Return [X, Y] of the center of cell containing provided text 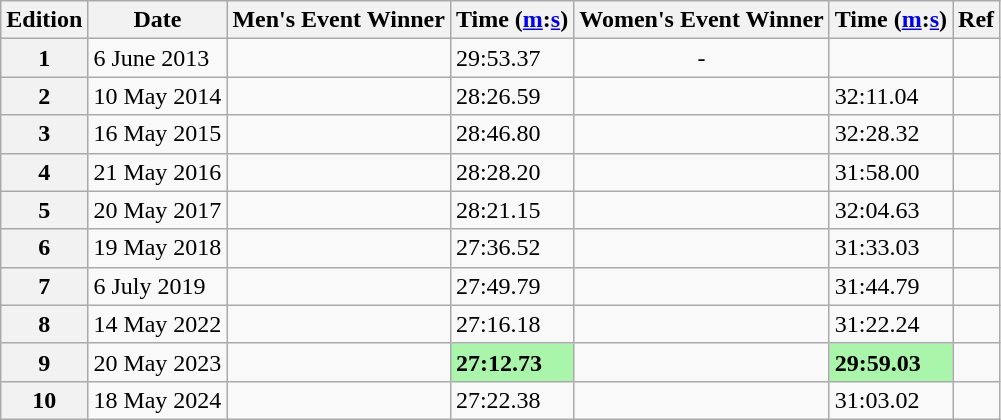
29:53.37 [512, 58]
20 May 2023 [158, 362]
9 [44, 362]
6 [44, 248]
27:12.73 [512, 362]
Edition [44, 20]
3 [44, 134]
28:26.59 [512, 96]
28:21.15 [512, 210]
27:49.79 [512, 286]
8 [44, 324]
Men's Event Winner [339, 20]
7 [44, 286]
31:44.79 [890, 286]
31:03.02 [890, 400]
6 June 2013 [158, 58]
28:28.20 [512, 172]
20 May 2017 [158, 210]
32:11.04 [890, 96]
4 [44, 172]
1 [44, 58]
5 [44, 210]
29:59.03 [890, 362]
31:58.00 [890, 172]
10 [44, 400]
28:46.80 [512, 134]
21 May 2016 [158, 172]
2 [44, 96]
18 May 2024 [158, 400]
6 July 2019 [158, 286]
14 May 2022 [158, 324]
32:04.63 [890, 210]
Women's Event Winner [702, 20]
32:28.32 [890, 134]
27:22.38 [512, 400]
31:33.03 [890, 248]
Ref [976, 20]
27:16.18 [512, 324]
16 May 2015 [158, 134]
27:36.52 [512, 248]
- [702, 58]
31:22.24 [890, 324]
10 May 2014 [158, 96]
Date [158, 20]
19 May 2018 [158, 248]
